Identify which cell holds the provided text, then report its [X, Y] central coordinate. 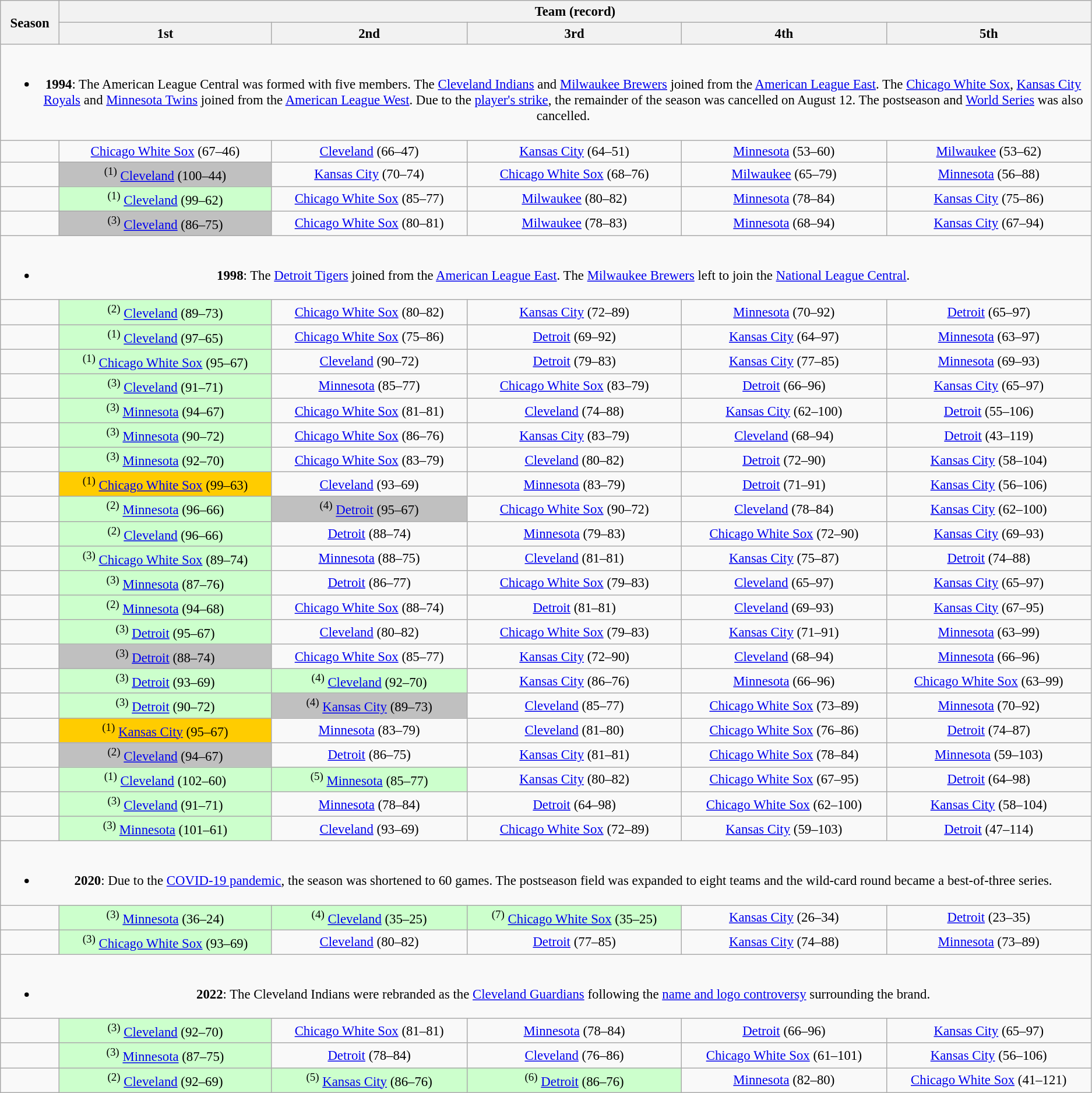
Kansas City (86–76) [575, 681]
Chicago White Sox (72–90) [784, 533]
Kansas City (72–90) [575, 656]
Minnesota (56–88) [988, 174]
(4) Cleveland (92–70) [369, 681]
(1) Cleveland (102–60) [165, 779]
Minnesota (53–60) [784, 151]
Detroit (74–87) [988, 730]
Kansas City (64–97) [784, 337]
Cleveland (90–72) [369, 361]
Chicago White Sox (67–46) [165, 151]
Cleveland (69–93) [784, 607]
(2) Cleveland (96–66) [165, 533]
(1) Cleveland (99–62) [165, 199]
Cleveland (81–80) [575, 730]
(1) Chicago White Sox (99–63) [165, 484]
Kansas City (67–94) [988, 223]
Chicago White Sox (75–86) [369, 337]
Milwaukee (80–82) [575, 199]
Kansas City (69–93) [988, 533]
(3) Minnesota (87–75) [165, 1056]
(2) Minnesota (94–68) [165, 607]
Minnesota (73–89) [988, 942]
Detroit (88–74) [369, 533]
Chicago White Sox (80–81) [369, 223]
(2) Cleveland (94–67) [165, 755]
Kansas City (72–89) [575, 312]
Detroit (81–81) [575, 607]
Detroit (86–77) [369, 583]
Cleveland (74–88) [575, 410]
(3) Minnesota (92–70) [165, 460]
Milwaukee (78–83) [575, 223]
Chicago White Sox (63–99) [988, 681]
2022: The Cleveland Indians were rebranded as the Cleveland Guardians following the name and logo controversy surrounding the brand. [546, 986]
Chicago White Sox (61–101) [784, 1056]
Chicago White Sox (80–82) [369, 312]
Kansas City (74–88) [784, 942]
Cleveland (66–47) [369, 151]
Chicago White Sox (67–95) [784, 779]
Kansas City (59–103) [784, 829]
Chicago White Sox (72–89) [575, 829]
(4) Detroit (95–67) [369, 509]
Kansas City (80–82) [575, 779]
Kansas City (64–51) [575, 151]
(1) Kansas City (95–67) [165, 730]
(4) Kansas City (89–73) [369, 706]
(3) Chicago White Sox (93–69) [165, 942]
4th [784, 34]
(5) Kansas City (86–76) [369, 1080]
Detroit (65–97) [988, 312]
Chicago White Sox (78–84) [784, 755]
Team (record) [575, 12]
Chicago White Sox (68–76) [575, 174]
Cleveland (76–86) [575, 1056]
(3) Detroit (90–72) [165, 706]
Cleveland (78–84) [784, 509]
Detroit (47–114) [988, 829]
(1) Chicago White Sox (95–67) [165, 361]
Minnesota (68–94) [784, 223]
1st [165, 34]
Detroit (69–92) [575, 337]
Minnesota (88–75) [369, 558]
Detroit (23–35) [988, 918]
Minnesota (79–83) [575, 533]
Chicago White Sox (86–76) [369, 435]
Chicago White Sox (76–86) [784, 730]
Chicago White Sox (88–74) [369, 607]
(6) Detroit (86–76) [575, 1080]
(3) Minnesota (87–76) [165, 583]
(3) Minnesota (90–72) [165, 435]
Kansas City (77–85) [784, 361]
(3) Minnesota (94–67) [165, 410]
(3) Minnesota (36–24) [165, 918]
Season [30, 22]
2nd [369, 34]
Cleveland (85–77) [575, 706]
Chicago White Sox (62–100) [784, 804]
Kansas City (83–79) [575, 435]
Detroit (79–83) [575, 361]
Milwaukee (53–62) [988, 151]
5th [988, 34]
Chicago White Sox (90–72) [575, 509]
Detroit (74–88) [988, 558]
Detroit (55–106) [988, 410]
(2) Cleveland (92–69) [165, 1080]
Detroit (86–75) [369, 755]
(3) Minnesota (101–61) [165, 829]
(3) Cleveland (86–75) [165, 223]
Cleveland (81–81) [575, 558]
(1) Cleveland (100–44) [165, 174]
(2) Minnesota (96–66) [165, 509]
(2) Cleveland (89–73) [165, 312]
Kansas City (75–86) [988, 199]
(3) Chicago White Sox (89–74) [165, 558]
(3) Detroit (95–67) [165, 632]
(3) Detroit (93–69) [165, 681]
Kansas City (71–91) [784, 632]
Milwaukee (65–79) [784, 174]
Minnesota (69–93) [988, 361]
Detroit (71–91) [784, 484]
(3) Detroit (88–74) [165, 656]
Kansas City (67–95) [988, 607]
Minnesota (63–97) [988, 337]
Detroit (78–84) [369, 1056]
Detroit (77–85) [575, 942]
(1) Cleveland (97–65) [165, 337]
Cleveland (65–97) [784, 583]
(4) Cleveland (35–25) [369, 918]
(5) Minnesota (85–77) [369, 779]
Chicago White Sox (73–89) [784, 706]
(3) Cleveland (92–70) [165, 1031]
Kansas City (70–74) [369, 174]
1998: The Detroit Tigers joined from the American League East. The Milwaukee Brewers left to join the National League Central. [546, 268]
Minnesota (85–77) [369, 386]
(7) Chicago White Sox (35–25) [575, 918]
Minnesota (59–103) [988, 755]
Detroit (72–90) [784, 460]
Kansas City (75–87) [784, 558]
Chicago White Sox (41–121) [988, 1080]
Minnesota (63–99) [988, 632]
Minnesota (82–80) [784, 1080]
Detroit (43–119) [988, 435]
Kansas City (81–81) [575, 755]
3rd [575, 34]
Kansas City (26–34) [784, 918]
